From the cell containing the given text, extract its center point as [X, Y] coordinate. 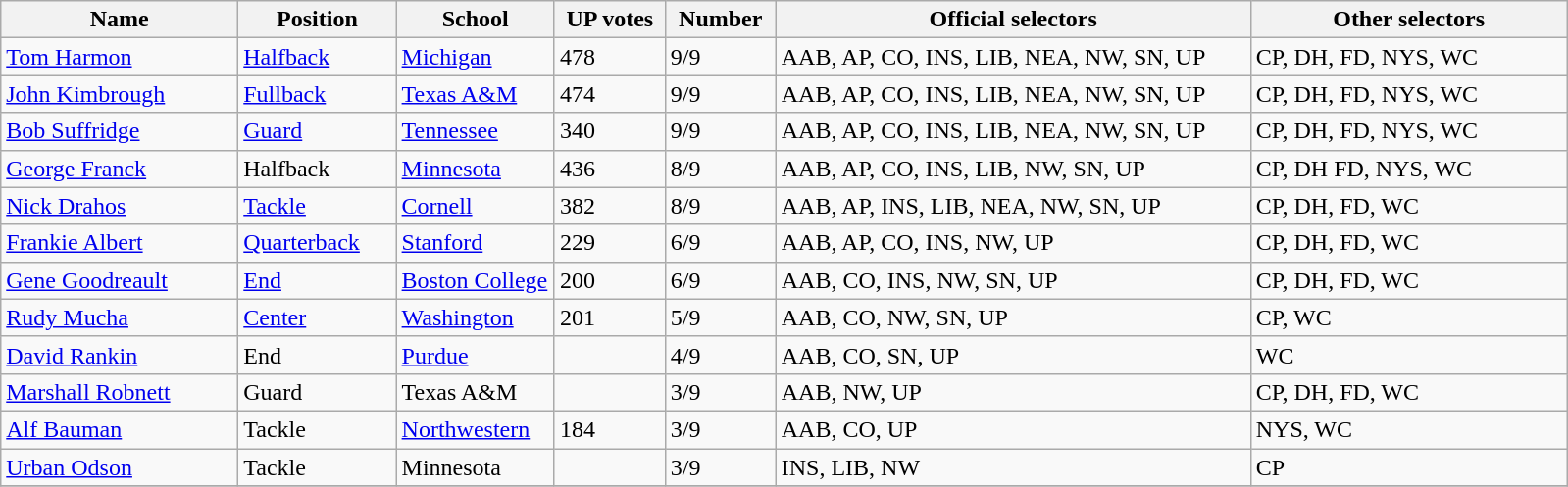
AAB, AP, CO, INS, LIB, NW, SN, UP [1013, 169]
382 [610, 206]
Name [120, 20]
Alf Bauman [120, 429]
478 [610, 57]
School [475, 20]
Marshall Robnett [120, 392]
AAB, CO, UP [1013, 429]
Washington [475, 317]
Number [720, 20]
Tennessee [475, 131]
Boston College [475, 280]
John Kimbrough [120, 94]
Stanford [475, 243]
436 [610, 169]
Official selectors [1013, 20]
184 [610, 429]
Other selectors [1408, 20]
AAB, CO, SN, UP [1013, 355]
CP, DH FD, NYS, WC [1408, 169]
AAB, CO, INS, NW, SN, UP [1013, 280]
UP votes [610, 20]
AAB, NW, UP [1013, 392]
Cornell [475, 206]
INS, LIB, NW [1013, 467]
Bob Suffridge [120, 131]
George Franck [120, 169]
Northwestern [475, 429]
Gene Goodreault [120, 280]
200 [610, 280]
Rudy Mucha [120, 317]
Fullback [318, 94]
474 [610, 94]
WC [1408, 355]
Purdue [475, 355]
Quarterback [318, 243]
AAB, AP, CO, INS, NW, UP [1013, 243]
CP [1408, 467]
4/9 [720, 355]
Michigan [475, 57]
CP, WC [1408, 317]
David Rankin [120, 355]
Tom Harmon [120, 57]
201 [610, 317]
AAB, CO, NW, SN, UP [1013, 317]
Center [318, 317]
5/9 [720, 317]
NYS, WC [1408, 429]
340 [610, 131]
229 [610, 243]
Frankie Albert [120, 243]
AAB, AP, INS, LIB, NEA, NW, SN, UP [1013, 206]
Nick Drahos [120, 206]
Position [318, 20]
Urban Odson [120, 467]
